Return the [X, Y] coordinate for the center point of the cell that contains the specified text.  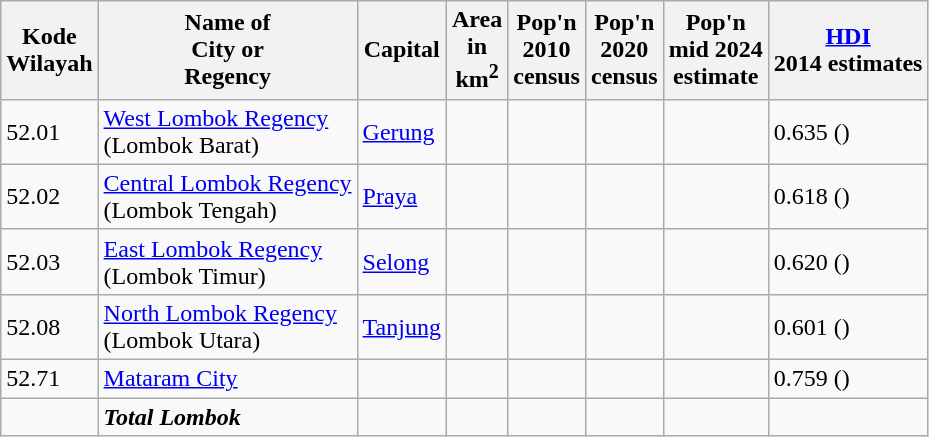
North Lombok Regency (Lombok Utara) [228, 326]
Gerung [402, 132]
Pop'n 2020 census [624, 50]
Pop'n 2010 census [547, 50]
Capital [402, 50]
Area inkm2 [476, 50]
52.03 [50, 262]
Name of City orRegency [228, 50]
Pop'n mid 2024 estimate [716, 50]
52.71 [50, 379]
Selong [402, 262]
0.759 () [848, 379]
52.02 [50, 196]
East Lombok Regency (Lombok Timur) [228, 262]
HDI2014 estimates [848, 50]
0.620 () [848, 262]
52.08 [50, 326]
West Lombok Regency (Lombok Barat) [228, 132]
KodeWilayah [50, 50]
Tanjung [402, 326]
Praya [402, 196]
0.601 () [848, 326]
Mataram City [228, 379]
52.01 [50, 132]
Central Lombok Regency (Lombok Tengah) [228, 196]
0.635 () [848, 132]
0.618 () [848, 196]
Total Lombok [228, 417]
